Find where the given text appears and provide that cell's center as (x, y) coordinate. 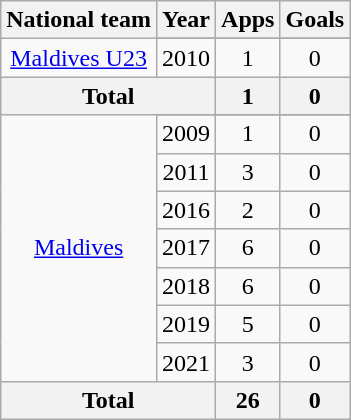
Maldives U23 (79, 58)
National team (79, 20)
2009 (186, 134)
2 (248, 210)
5 (248, 324)
2018 (186, 286)
Apps (248, 20)
26 (248, 400)
2016 (186, 210)
2011 (186, 172)
Maldives (79, 248)
Goals (315, 20)
2019 (186, 324)
2017 (186, 248)
2021 (186, 362)
2010 (186, 58)
Year (186, 20)
